Identify which cell holds the provided text, then report its (x, y) central coordinate. 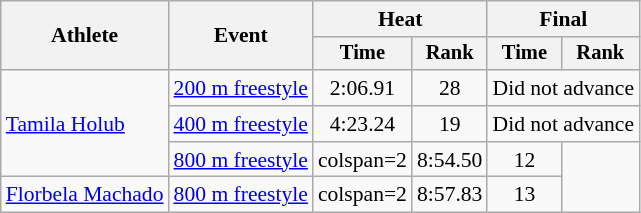
4:23.24 (362, 124)
12 (524, 160)
Event (241, 36)
400 m freestyle (241, 124)
Athlete (85, 36)
2:06.91 (362, 88)
8:57.83 (450, 195)
13 (524, 195)
200 m freestyle (241, 88)
8:54.50 (450, 160)
19 (450, 124)
Final (563, 19)
28 (450, 88)
Florbela Machado (85, 195)
Tamila Holub (85, 124)
Heat (400, 19)
